Provide the (x, y) coordinate of the cell's center where the given text is located.  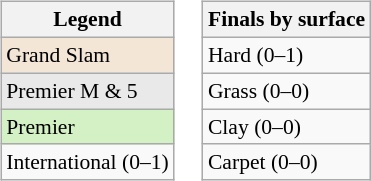
Clay (0–0) (286, 127)
Legend (88, 20)
International (0–1) (88, 162)
Hard (0–1) (286, 55)
Finals by surface (286, 20)
Grass (0–0) (286, 91)
Carpet (0–0) (286, 162)
Grand Slam (88, 55)
Premier M & 5 (88, 91)
Premier (88, 127)
